Scan for the cell matching the given text and deliver its [x, y] coordinate at center. 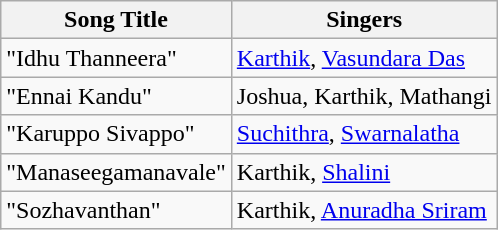
Karthik, Anuradha Sriram [364, 210]
Suchithra, Swarnalatha [364, 134]
"Karuppo Sivappo" [116, 134]
Song Title [116, 20]
Karthik, Vasundara Das [364, 58]
"Idhu Thanneera" [116, 58]
"Manaseegamanavale" [116, 172]
"Sozhavanthan" [116, 210]
Singers [364, 20]
Karthik, Shalini [364, 172]
Joshua, Karthik, Mathangi [364, 96]
"Ennai Kandu" [116, 96]
